Find where the given text appears and provide that cell's center as (x, y) coordinate. 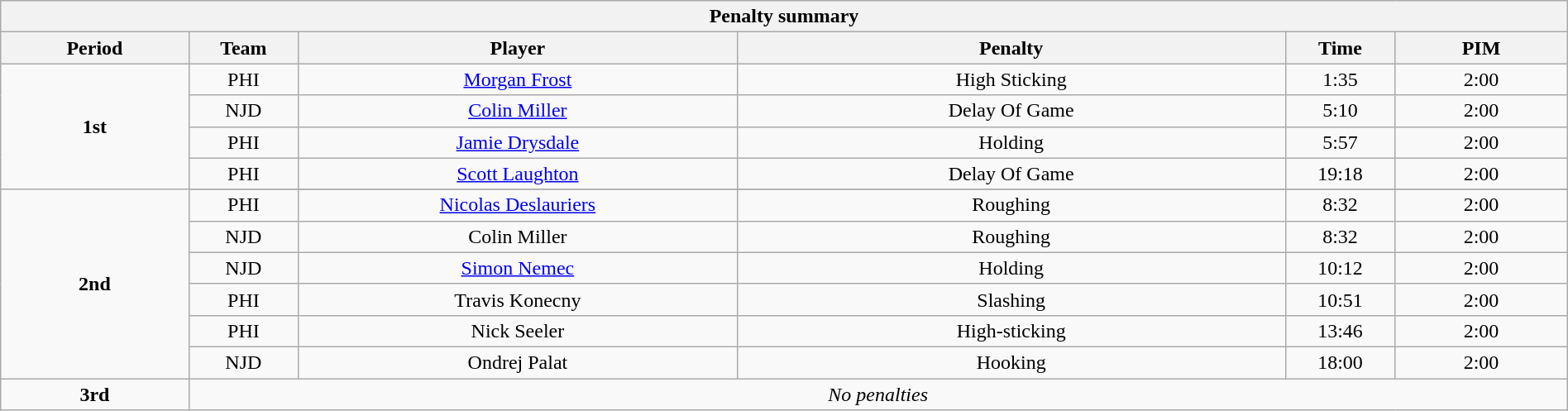
Player (518, 48)
13:46 (1340, 331)
High-sticking (1011, 331)
Jamie Drysdale (518, 142)
Morgan Frost (518, 79)
Ondrej Palat (518, 362)
Simon Nemec (518, 268)
10:51 (1340, 299)
No penalties (878, 394)
Nick Seeler (518, 331)
5:10 (1340, 111)
Slashing (1011, 299)
Penalty (1011, 48)
Nicolas Deslauriers (518, 205)
1st (94, 127)
1:35 (1340, 79)
Scott Laughton (518, 174)
10:12 (1340, 268)
18:00 (1340, 362)
5:57 (1340, 142)
PIM (1481, 48)
Travis Konecny (518, 299)
3rd (94, 394)
Period (94, 48)
High Sticking (1011, 79)
19:18 (1340, 174)
Time (1340, 48)
Hooking (1011, 362)
Penalty summary (784, 17)
Team (243, 48)
2nd (94, 284)
